Capture the cell that displays the provided text and extract its (x, y) central coordinate. 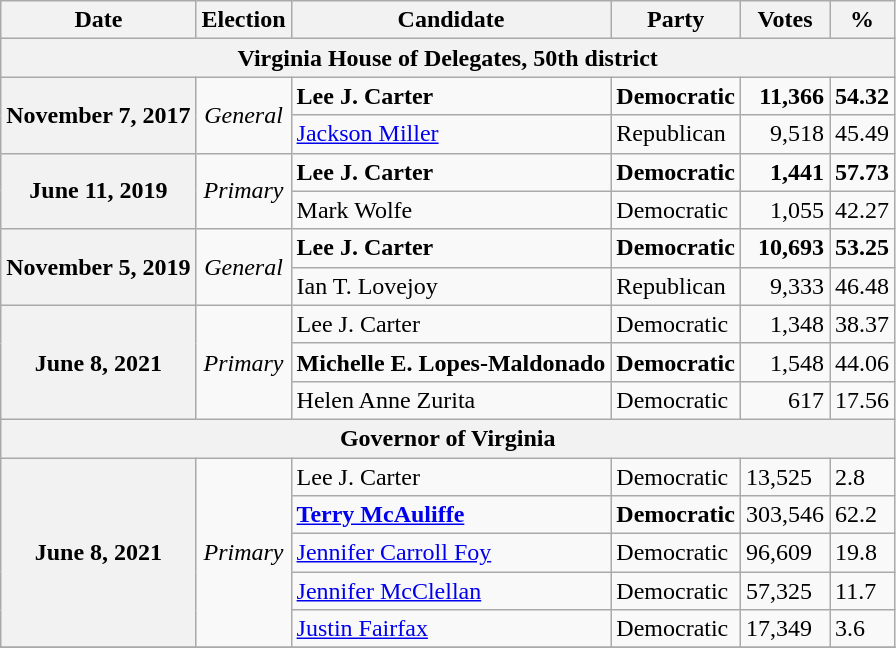
10,693 (784, 248)
November 7, 2017 (98, 115)
Ian T. Lovejoy (451, 286)
38.37 (862, 324)
57.73 (862, 172)
3.6 (862, 629)
46.48 (862, 286)
November 5, 2019 (98, 267)
Helen Anne Zurita (451, 400)
19.8 (862, 553)
% (862, 20)
2.8 (862, 477)
96,609 (784, 553)
17,349 (784, 629)
Election (244, 20)
1,548 (784, 362)
Jennifer McClellan (451, 591)
17.56 (862, 400)
54.32 (862, 96)
Virginia House of Delegates, 50th district (448, 58)
Votes (784, 20)
1,055 (784, 210)
Governor of Virginia (448, 438)
Terry McAuliffe (451, 515)
42.27 (862, 210)
44.06 (862, 362)
617 (784, 400)
Candidate (451, 20)
62.2 (862, 515)
Jackson Miller (451, 134)
57,325 (784, 591)
9,518 (784, 134)
Date (98, 20)
45.49 (862, 134)
Michelle E. Lopes-Maldonado (451, 362)
11,366 (784, 96)
53.25 (862, 248)
Jennifer Carroll Foy (451, 553)
Mark Wolfe (451, 210)
1,348 (784, 324)
9,333 (784, 286)
11.7 (862, 591)
1,441 (784, 172)
June 11, 2019 (98, 191)
303,546 (784, 515)
13,525 (784, 477)
Party (676, 20)
Justin Fairfax (451, 629)
